Output the [x, y] coordinate of the center of the cell containing the given text.  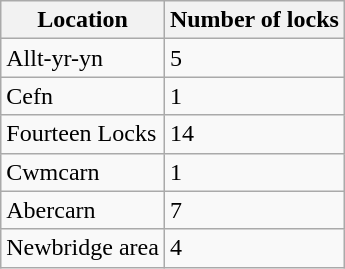
Location [83, 20]
Allt-yr-yn [83, 58]
Fourteen Locks [83, 134]
7 [254, 210]
Cefn [83, 96]
Number of locks [254, 20]
5 [254, 58]
Newbridge area [83, 248]
Abercarn [83, 210]
Cwmcarn [83, 172]
4 [254, 248]
14 [254, 134]
